Search for the cell housing the specified text and yield its [x, y] center coordinate. 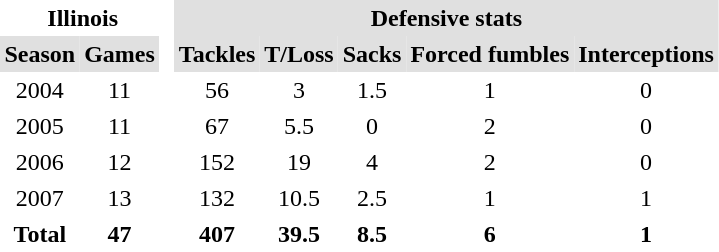
10.5 [299, 198]
Total [40, 234]
Defensive stats [446, 18]
12 [120, 162]
2006 [40, 162]
2007 [40, 198]
Forced fumbles [490, 54]
4 [372, 162]
Interceptions [646, 54]
56 [216, 90]
Sacks [372, 54]
47 [120, 234]
T/Loss [299, 54]
2.5 [372, 198]
5.5 [299, 126]
1.5 [372, 90]
19 [299, 162]
Tackles [216, 54]
8.5 [372, 234]
Season [40, 54]
Games [120, 54]
67 [216, 126]
152 [216, 162]
6 [490, 234]
Illinois [80, 18]
2005 [40, 126]
2004 [40, 90]
13 [120, 198]
407 [216, 234]
132 [216, 198]
39.5 [299, 234]
3 [299, 90]
